Provide the (X, Y) coordinate of the cell's center where the given text is located.  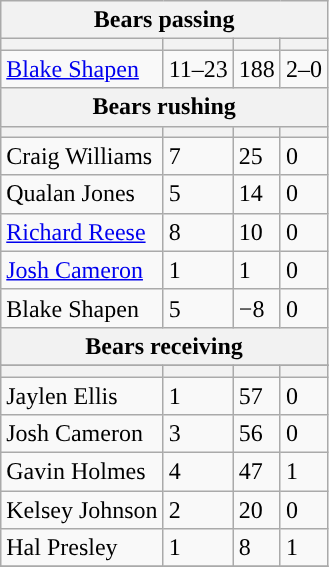
Bears rushing (164, 107)
10 (256, 232)
4 (198, 472)
57 (256, 395)
Craig Williams (82, 156)
Kelsey Johnson (82, 510)
7 (198, 156)
Richard Reese (82, 232)
Bears passing (164, 20)
Hal Presley (82, 548)
2 (198, 510)
47 (256, 472)
2–0 (304, 69)
188 (256, 69)
Qualan Jones (82, 194)
−8 (256, 308)
25 (256, 156)
11–23 (198, 69)
56 (256, 434)
3 (198, 434)
Gavin Holmes (82, 472)
Bears receiving (164, 346)
Jaylen Ellis (82, 395)
20 (256, 510)
14 (256, 194)
